Return [x, y] of the center of cell containing provided text 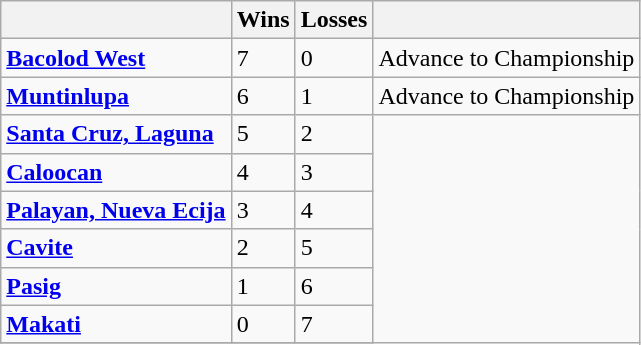
Palayan, Nueva Ecija [116, 210]
Santa Cruz, Laguna [116, 134]
Bacolod West [116, 58]
Losses [334, 20]
Cavite [116, 248]
Pasig [116, 286]
Caloocan [116, 172]
Wins [263, 20]
Muntinlupa [116, 96]
Makati [116, 324]
